For the text-containing cell, return its midpoint in [x, y] coordinate format. 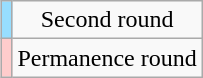
Permanence round [107, 58]
Second round [107, 20]
